Search for the cell housing the specified text and yield its (x, y) center coordinate. 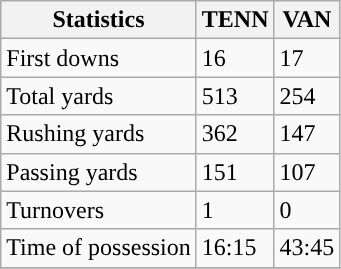
16 (235, 58)
43:45 (307, 248)
1 (235, 210)
362 (235, 134)
TENN (235, 20)
16:15 (235, 248)
First downs (99, 58)
0 (307, 210)
254 (307, 96)
Passing yards (99, 172)
107 (307, 172)
17 (307, 58)
151 (235, 172)
Rushing yards (99, 134)
VAN (307, 20)
Total yards (99, 96)
Turnovers (99, 210)
513 (235, 96)
147 (307, 134)
Statistics (99, 20)
Time of possession (99, 248)
